Locate the cell with the specified text and output its [X, Y] center coordinate. 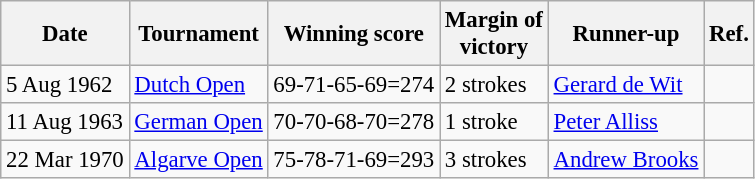
Ref. [729, 34]
11 Aug 1963 [65, 122]
70-70-68-70=278 [354, 122]
3 strokes [494, 160]
5 Aug 1962 [65, 85]
Gerard de Wit [626, 85]
Andrew Brooks [626, 160]
German Open [198, 122]
22 Mar 1970 [65, 160]
Peter Alliss [626, 122]
75-78-71-69=293 [354, 160]
Date [65, 34]
Dutch Open [198, 85]
Algarve Open [198, 160]
Tournament [198, 34]
69-71-65-69=274 [354, 85]
Margin ofvictory [494, 34]
1 stroke [494, 122]
Winning score [354, 34]
2 strokes [494, 85]
Runner-up [626, 34]
